Detect which cell encompasses the target text, then output its (X, Y) center coordinate. 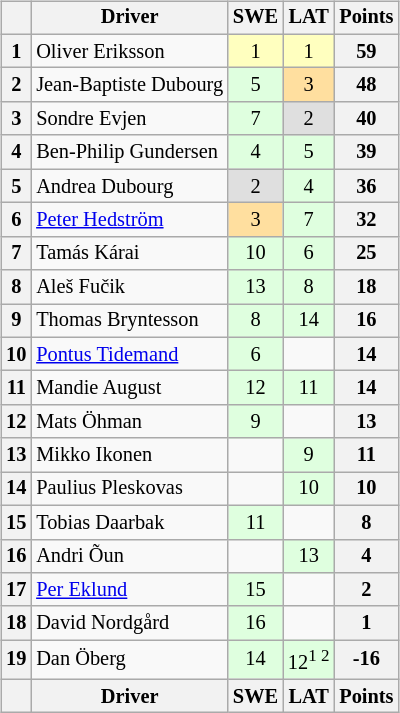
Paulius Pleskovas (130, 489)
Ben-Philip Gundersen (130, 152)
Jean-Baptiste Dubourg (130, 85)
Tamás Kárai (130, 253)
48 (366, 85)
19 (16, 660)
59 (366, 51)
Mats Öhman (130, 422)
Mikko Ikonen (130, 455)
40 (366, 119)
25 (366, 253)
Per Eklund (130, 590)
Oliver Eriksson (130, 51)
Andri Õun (130, 556)
36 (366, 186)
Pontus Tidemand (130, 354)
32 (366, 220)
Mandie August (130, 388)
39 (366, 152)
17 (16, 590)
Dan Öberg (130, 660)
Thomas Bryntesson (130, 321)
Tobias Daarbak (130, 522)
121 2 (308, 660)
Andrea Dubourg (130, 186)
-16 (366, 660)
Sondre Evjen (130, 119)
David Nordgård (130, 623)
Peter Hedström (130, 220)
Aleš Fučik (130, 287)
